Return the (x, y) coordinate for the center point of the cell that contains the specified text.  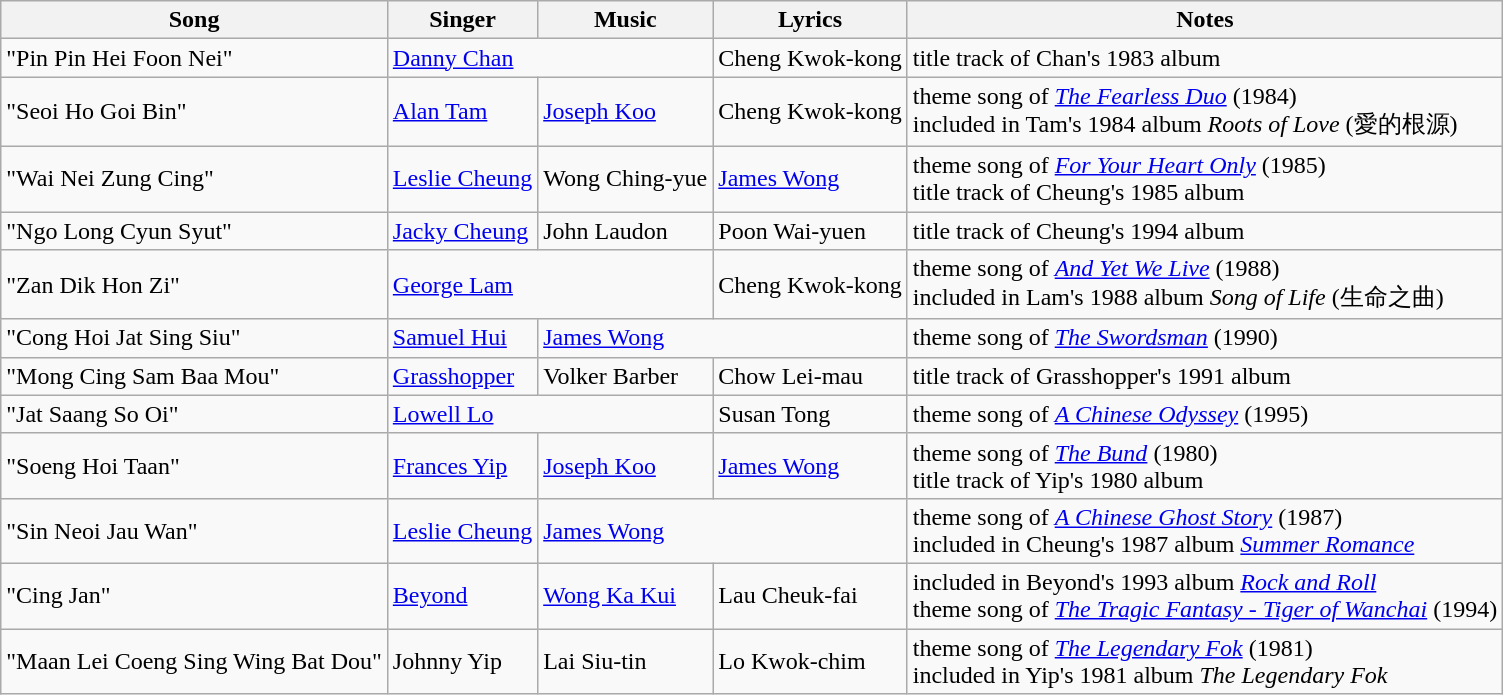
title track of Grasshopper's 1991 album (1205, 376)
Singer (462, 20)
Lo Kwok-chim (810, 660)
Alan Tam (462, 112)
Volker Barber (626, 376)
Wong Ching-yue (626, 178)
"Maan Lei Coeng Sing Wing Bat Dou" (194, 660)
theme song of For Your Heart Only (1985)title track of Cheung's 1985 album (1205, 178)
"Ngo Long Cyun Syut" (194, 231)
theme song of The Bund (1980)title track of Yip's 1980 album (1205, 466)
"Mong Cing Sam Baa Mou" (194, 376)
title track of Chan's 1983 album (1205, 58)
"Cing Jan" (194, 596)
Grasshopper (462, 376)
Chow Lei-mau (810, 376)
"Sin Neoi Jau Wan" (194, 530)
"Zan Dik Hon Zi" (194, 285)
"Seoi Ho Goi Bin" (194, 112)
theme song of And Yet We Live (1988)included in Lam's 1988 album Song of Life (生命之曲) (1205, 285)
theme song of A Chinese Odyssey (1995) (1205, 414)
Beyond (462, 596)
title track of Cheung's 1994 album (1205, 231)
"Cong Hoi Jat Sing Siu" (194, 338)
included in Beyond's 1993 album Rock and Rolltheme song of The Tragic Fantasy - Tiger of Wanchai (1994) (1205, 596)
Lowell Lo (550, 414)
Wong Ka Kui (626, 596)
John Laudon (626, 231)
Susan Tong (810, 414)
George Lam (550, 285)
Samuel Hui (462, 338)
"Jat Saang So Oi" (194, 414)
"Pin Pin Hei Foon Nei" (194, 58)
theme song of The Swordsman (1990) (1205, 338)
"Soeng Hoi Taan" (194, 466)
Frances Yip (462, 466)
Song (194, 20)
"Wai Nei Zung Cing" (194, 178)
Lai Siu-tin (626, 660)
Music (626, 20)
Lau Cheuk-fai (810, 596)
Notes (1205, 20)
Poon Wai-yuen (810, 231)
theme song of The Fearless Duo (1984)included in Tam's 1984 album Roots of Love (愛的根源) (1205, 112)
Danny Chan (550, 58)
theme song of A Chinese Ghost Story (1987)included in Cheung's 1987 album Summer Romance (1205, 530)
Jacky Cheung (462, 231)
theme song of The Legendary Fok (1981)included in Yip's 1981 album The Legendary Fok (1205, 660)
Lyrics (810, 20)
Johnny Yip (462, 660)
